Return the [x, y] coordinate for the center point of the cell that contains the specified text.  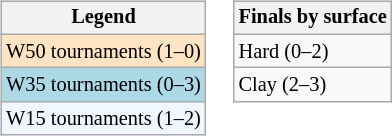
W15 tournaments (1–2) [103, 119]
W35 tournaments (0–3) [103, 85]
W50 tournaments (1–0) [103, 51]
Finals by surface [313, 18]
Clay (2–3) [313, 85]
Legend [103, 18]
Hard (0–2) [313, 51]
